Return the [X, Y] coordinate for the center point of the cell that contains the specified text.  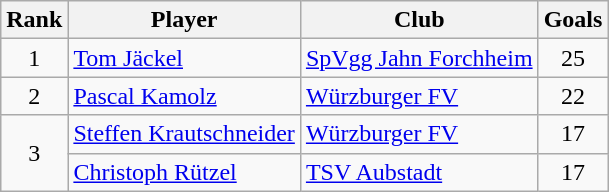
Rank [34, 20]
Pascal Kamolz [184, 96]
Tom Jäckel [184, 58]
2 [34, 96]
22 [573, 96]
Club [419, 20]
TSV Aubstadt [419, 172]
Goals [573, 20]
25 [573, 58]
Christoph Rützel [184, 172]
1 [34, 58]
SpVgg Jahn Forchheim [419, 58]
Steffen Krautschneider [184, 134]
Player [184, 20]
3 [34, 153]
